Pinpoint the cell where the given text exists, returning its [x, y] midpoint coordinate. 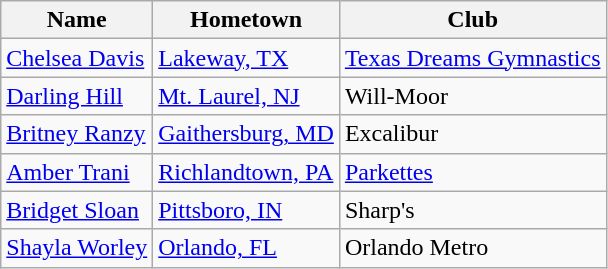
Name [77, 20]
Gaithersburg, MD [246, 134]
Excalibur [472, 134]
Mt. Laurel, NJ [246, 96]
Orlando Metro [472, 248]
Amber Trani [77, 172]
Chelsea Davis [77, 58]
Sharp's [472, 210]
Club [472, 20]
Lakeway, TX [246, 58]
Parkettes [472, 172]
Britney Ranzy [77, 134]
Pittsboro, IN [246, 210]
Orlando, FL [246, 248]
Shayla Worley [77, 248]
Hometown [246, 20]
Darling Hill [77, 96]
Will-Moor [472, 96]
Bridget Sloan [77, 210]
Texas Dreams Gymnastics [472, 58]
Richlandtown, PA [246, 172]
